From the cell containing the given text, extract its center point as (x, y) coordinate. 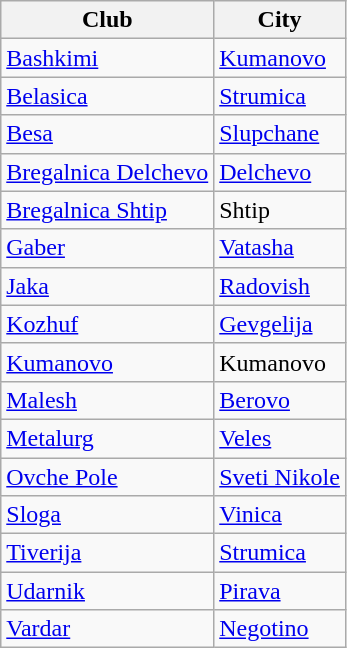
Delchevo (280, 172)
Slupchane (280, 134)
Kozhuf (108, 324)
Berovo (280, 400)
Sveti Nikole (280, 477)
Negotino (280, 629)
Jaka (108, 286)
Vardar (108, 629)
Pirava (280, 591)
Udarnik (108, 591)
Belasica (108, 96)
Ovche Pole (108, 477)
Tiverija (108, 553)
Vatasha (280, 248)
Radovish (280, 286)
Veles (280, 438)
Besa (108, 134)
Vinica (280, 515)
Sloga (108, 515)
Shtip (280, 210)
Gaber (108, 248)
City (280, 20)
Gevgelija (280, 324)
Metalurg (108, 438)
Bregalnica Shtip (108, 210)
Bashkimi (108, 58)
Bregalnica Delchevo (108, 172)
Malesh (108, 400)
Club (108, 20)
